Return the [x, y] coordinate for the center point of the cell that contains the specified text.  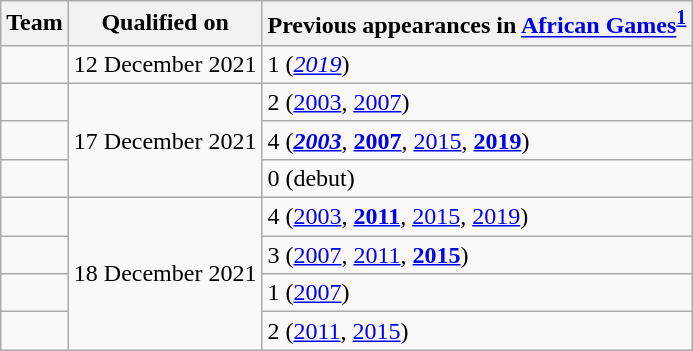
18 December 2021 [165, 274]
2 (2003, 2007) [477, 102]
1 (2019) [477, 64]
Team [35, 24]
12 December 2021 [165, 64]
0 (debut) [477, 178]
4 (2003, 2007, 2015, 2019) [477, 140]
2 (2011, 2015) [477, 331]
Previous appearances in African Games1 [477, 24]
Qualified on [165, 24]
1 (2007) [477, 293]
17 December 2021 [165, 140]
4 (2003, 2011, 2015, 2019) [477, 217]
3 (2007, 2011, 2015) [477, 255]
